Capture the cell that displays the provided text and extract its (x, y) central coordinate. 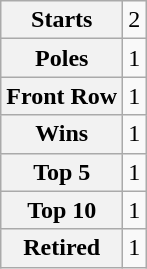
Top 5 (62, 172)
Front Row (62, 96)
Wins (62, 134)
Top 10 (62, 210)
2 (134, 20)
Retired (62, 248)
Poles (62, 58)
Starts (62, 20)
